Return the (X, Y) coordinate for the center point of the cell that contains the specified text.  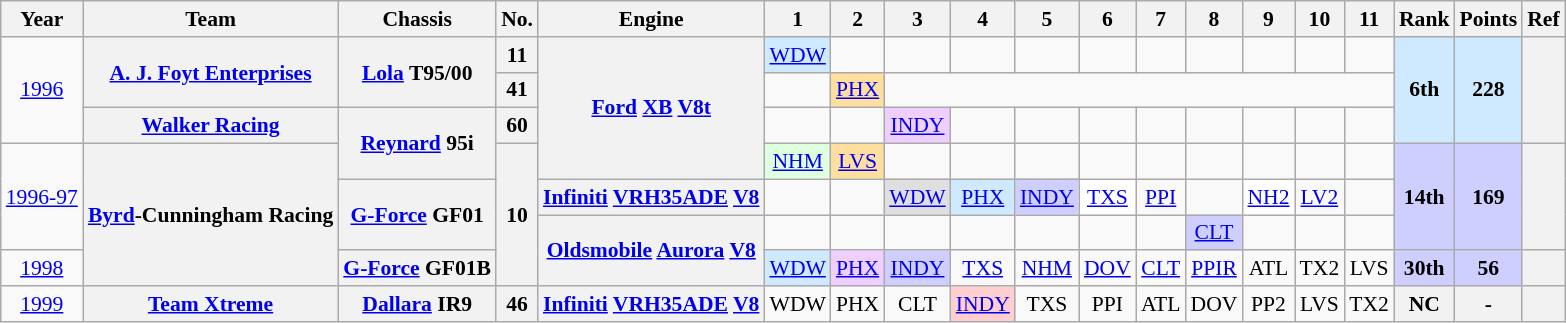
14th (1424, 198)
Byrd-Cunningham Racing (210, 215)
Chassis (417, 19)
G-Force GF01 (417, 214)
PPIR (1214, 269)
1996 (42, 90)
169 (1489, 198)
Ref (1543, 19)
- (1489, 304)
Rank (1424, 19)
2 (858, 19)
1998 (42, 269)
A. J. Foyt Enterprises (210, 72)
7 (1161, 19)
Dallara IR9 (417, 304)
Team Xtreme (210, 304)
5 (1047, 19)
PP2 (1268, 304)
3 (917, 19)
56 (1489, 269)
LV2 (1320, 197)
228 (1489, 90)
46 (517, 304)
1999 (42, 304)
4 (983, 19)
Points (1489, 19)
No. (517, 19)
Year (42, 19)
1996-97 (42, 198)
Ford XB V8t (651, 108)
Oldsmobile Aurora V8 (651, 250)
Reynard 95i (417, 144)
41 (517, 90)
Team (210, 19)
NH2 (1268, 197)
9 (1268, 19)
6th (1424, 90)
60 (517, 126)
Engine (651, 19)
8 (1214, 19)
1 (797, 19)
Walker Racing (210, 126)
6 (1108, 19)
30th (1424, 269)
G-Force GF01B (417, 269)
NC (1424, 304)
Lola T95/00 (417, 72)
